Capture the cell that displays the provided text and extract its (X, Y) central coordinate. 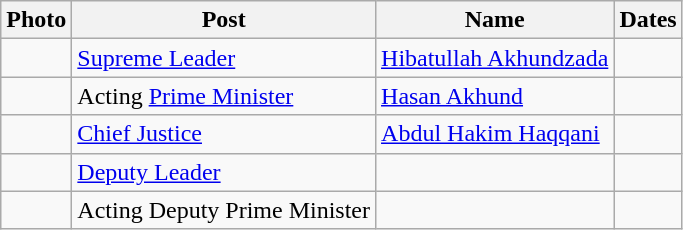
Supreme Leader (224, 58)
Acting Deputy Prime Minister (224, 210)
Acting Prime Minister (224, 96)
Photo (36, 20)
Name (495, 20)
Dates (648, 20)
Hibatullah Akhundzada (495, 58)
Hasan Akhund (495, 96)
Abdul Hakim Haqqani (495, 134)
Post (224, 20)
Chief Justice (224, 134)
Deputy Leader (224, 172)
